From the cell containing the given text, extract its center point as (x, y) coordinate. 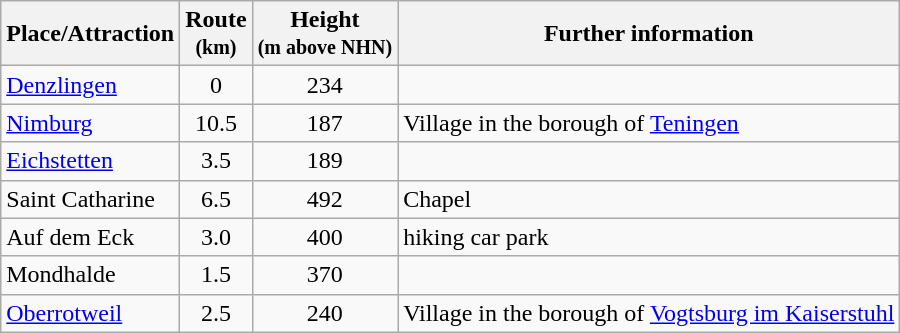
Eichstetten (90, 161)
3.5 (216, 161)
Nimburg (90, 123)
3.0 (216, 237)
370 (324, 275)
187 (324, 123)
0 (216, 85)
Denzlingen (90, 85)
Further information (649, 34)
Auf dem Eck (90, 237)
hiking car park (649, 237)
Village in the borough of Teningen (649, 123)
Height(m above NHN) (324, 34)
Mondhalde (90, 275)
189 (324, 161)
2.5 (216, 313)
234 (324, 85)
10.5 (216, 123)
Place/Attraction (90, 34)
492 (324, 199)
Saint Catharine (90, 199)
Chapel (649, 199)
Oberrotweil (90, 313)
Route(km) (216, 34)
1.5 (216, 275)
6.5 (216, 199)
240 (324, 313)
400 (324, 237)
Village in the borough of Vogtsburg im Kaiserstuhl (649, 313)
